From the cell containing the given text, extract its center point as [X, Y] coordinate. 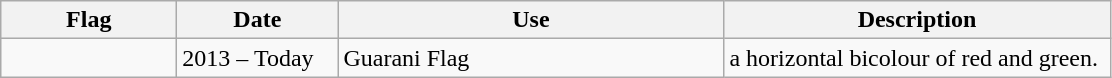
2013 – Today [258, 58]
Date [258, 20]
Description [917, 20]
Guarani Flag [531, 58]
Flag [89, 20]
a horizontal bicolour of red and green. [917, 58]
Use [531, 20]
